Output the (X, Y) coordinate of the center of the cell containing the given text.  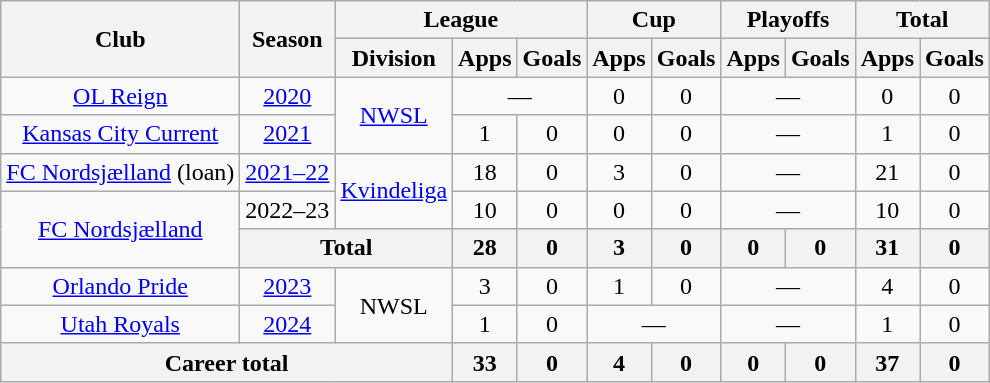
Orlando Pride (120, 286)
28 (485, 248)
2021 (288, 134)
Club (120, 39)
18 (485, 172)
2021–22 (288, 172)
33 (485, 362)
FC Nordsjælland (loan) (120, 172)
FC Nordsjælland (120, 229)
2022–23 (288, 210)
Season (288, 39)
Playoffs (788, 20)
21 (887, 172)
Career total (227, 362)
37 (887, 362)
Utah Royals (120, 324)
Kvindeliga (394, 191)
31 (887, 248)
2020 (288, 96)
2023 (288, 286)
Division (394, 58)
Cup (654, 20)
Kansas City Current (120, 134)
League (461, 20)
2024 (288, 324)
OL Reign (120, 96)
